Provide the [X, Y] coordinate of the cell's center where the given text is located.  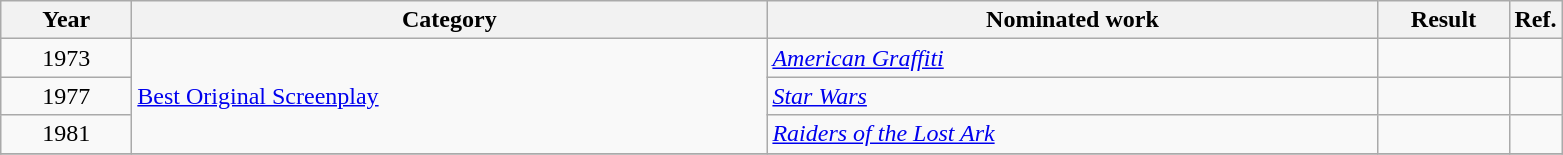
Nominated work [1072, 20]
1981 [66, 134]
Result [1444, 20]
Year [66, 20]
Ref. [1536, 20]
American Graffiti [1072, 58]
1973 [66, 58]
Best Original Screenplay [450, 96]
Raiders of the Lost Ark [1072, 134]
Star Wars [1072, 96]
1977 [66, 96]
Category [450, 20]
